Capture the cell that displays the provided text and extract its [X, Y] central coordinate. 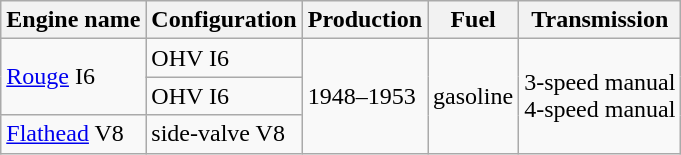
Engine name [74, 20]
Rouge I6 [74, 77]
Fuel [474, 20]
side-valve V8 [224, 134]
gasoline [474, 96]
Configuration [224, 20]
3-speed manual4-speed manual [600, 96]
Transmission [600, 20]
1948–1953 [364, 96]
Flathead V8 [74, 134]
Production [364, 20]
